Pinpoint the cell where the given text exists, returning its [X, Y] midpoint coordinate. 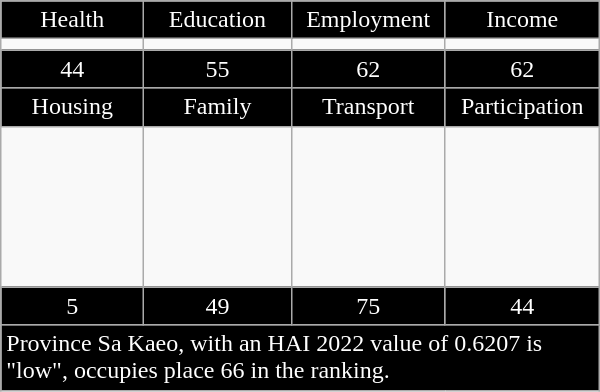
Employment [368, 20]
75 [368, 306]
Education [218, 20]
Transport [368, 107]
55 [218, 69]
Participation [522, 107]
Housing [72, 107]
49 [218, 306]
Income [522, 20]
Family [218, 107]
Province Sa Kaeo, with an HAI 2022 value of 0.6207 is "low", occupies place 66 in the ranking. [300, 358]
Health [72, 20]
5 [72, 306]
